Output the (x, y) coordinate of the center of the cell containing the given text.  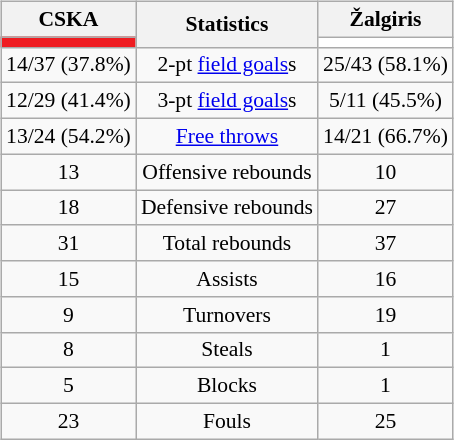
Total rebounds (227, 243)
9 (68, 314)
13/24 (54.2%) (68, 136)
Fouls (227, 421)
Statistics (227, 24)
25 (386, 421)
8 (68, 350)
27 (386, 208)
2-pt field goalss (227, 65)
31 (68, 243)
CSKA (68, 19)
Offensive rebounds (227, 172)
12/29 (41.4%) (68, 101)
23 (68, 421)
Turnovers (227, 314)
5 (68, 386)
37 (386, 243)
16 (386, 279)
Blocks (227, 386)
18 (68, 208)
10 (386, 172)
5/11 (45.5%) (386, 101)
Defensive rebounds (227, 208)
Free throws (227, 136)
Steals (227, 350)
Assists (227, 279)
14/37 (37.8%) (68, 65)
13 (68, 172)
14/21 (66.7%) (386, 136)
3-pt field goalss (227, 101)
19 (386, 314)
15 (68, 279)
25/43 (58.1%) (386, 65)
Žalgiris (386, 19)
